Detect which cell encompasses the target text, then output its (X, Y) center coordinate. 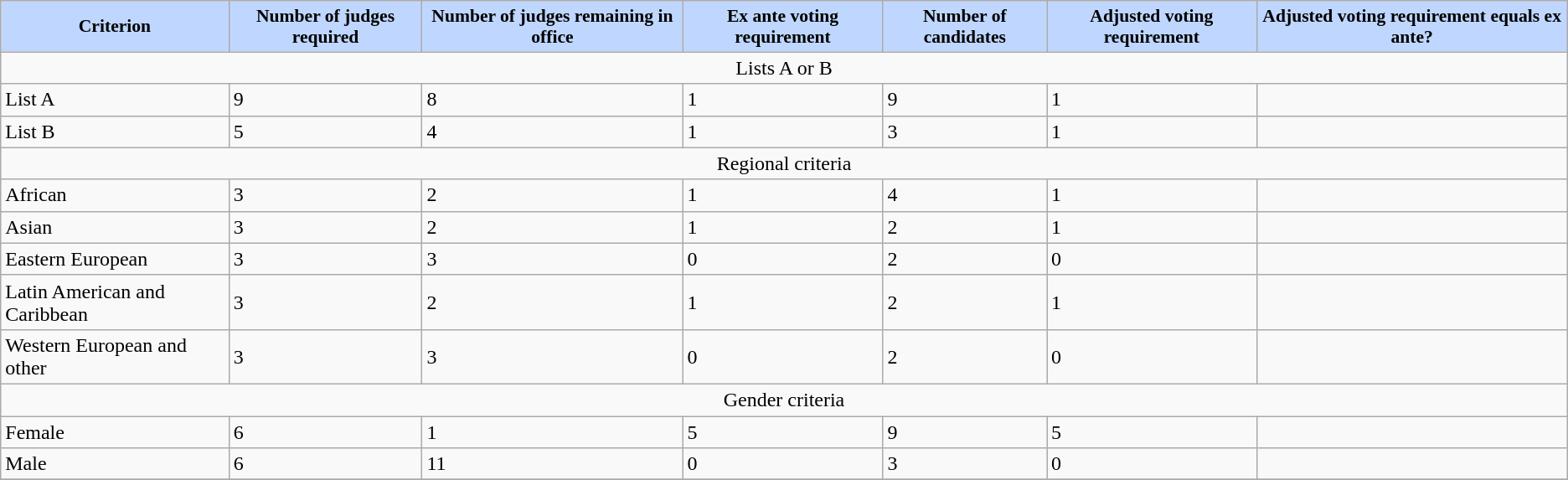
Female (115, 431)
Number of judges required (325, 27)
African (115, 195)
Gender criteria (784, 400)
List B (115, 132)
11 (553, 464)
Lists A or B (784, 68)
Latin American and Caribbean (115, 302)
Western European and other (115, 357)
Ex ante voting requirement (782, 27)
Regional criteria (784, 163)
Adjusted voting requirement equals ex ante? (1412, 27)
Criterion (115, 27)
Number of judges remaining in office (553, 27)
List A (115, 100)
Eastern European (115, 259)
Male (115, 464)
Adjusted voting requirement (1153, 27)
8 (553, 100)
Asian (115, 227)
Number of candidates (965, 27)
